Provide the [x, y] coordinate of the cell's center where the given text is located.  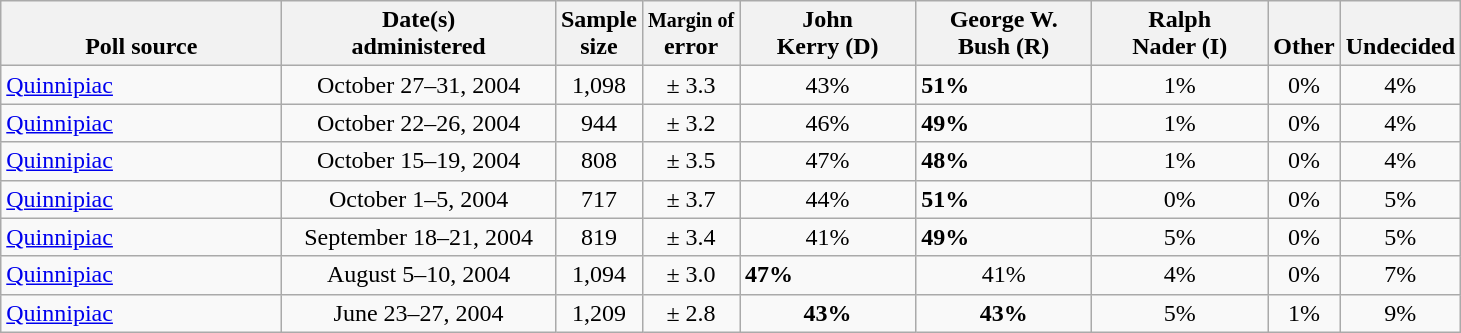
± 3.3 [690, 85]
944 [598, 123]
819 [598, 237]
Samplesize [598, 34]
± 2.8 [690, 313]
7% [1400, 275]
Margin oferror [690, 34]
June 23–27, 2004 [419, 313]
Date(s)administered [419, 34]
George W.Bush (R) [1004, 34]
9% [1400, 313]
October 27–31, 2004 [419, 85]
46% [828, 123]
48% [1004, 161]
± 3.5 [690, 161]
± 3.2 [690, 123]
44% [828, 199]
August 5–10, 2004 [419, 275]
808 [598, 161]
Undecided [1400, 34]
RalphNader (I) [1180, 34]
1,209 [598, 313]
± 3.7 [690, 199]
September 18–21, 2004 [419, 237]
± 3.4 [690, 237]
1,094 [598, 275]
Other [1304, 34]
717 [598, 199]
1,098 [598, 85]
October 1–5, 2004 [419, 199]
± 3.0 [690, 275]
JohnKerry (D) [828, 34]
Poll source [142, 34]
October 15–19, 2004 [419, 161]
October 22–26, 2004 [419, 123]
